Capture the cell that displays the provided text and extract its [X, Y] central coordinate. 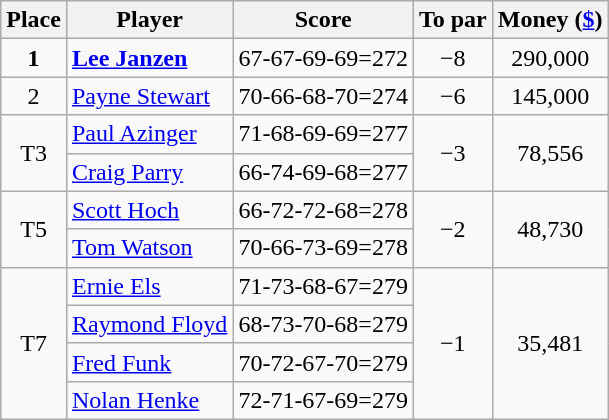
48,730 [550, 229]
Scott Hoch [149, 210]
Score [324, 20]
Fred Funk [149, 362]
78,556 [550, 153]
2 [34, 96]
Lee Janzen [149, 58]
Player [149, 20]
290,000 [550, 58]
−2 [452, 229]
1 [34, 58]
−6 [452, 96]
To par [452, 20]
145,000 [550, 96]
70-72-67-70=279 [324, 362]
−3 [452, 153]
Paul Azinger [149, 134]
71-68-69-69=277 [324, 134]
70-66-68-70=274 [324, 96]
Payne Stewart [149, 96]
T7 [34, 343]
Ernie Els [149, 286]
Tom Watson [149, 248]
Raymond Floyd [149, 324]
Nolan Henke [149, 400]
72-71-67-69=279 [324, 400]
70-66-73-69=278 [324, 248]
T5 [34, 229]
66-74-69-68=277 [324, 172]
Place [34, 20]
T3 [34, 153]
67-67-69-69=272 [324, 58]
71-73-68-67=279 [324, 286]
−1 [452, 343]
−8 [452, 58]
Craig Parry [149, 172]
Money ($) [550, 20]
35,481 [550, 343]
66-72-72-68=278 [324, 210]
68-73-70-68=279 [324, 324]
